For the text-containing cell, return its midpoint in [X, Y] coordinate format. 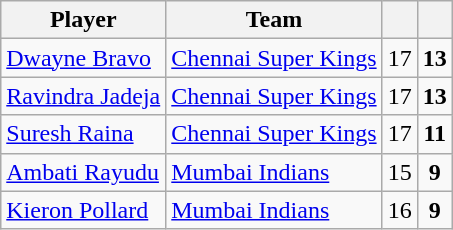
16 [400, 210]
Player [84, 20]
11 [434, 134]
Ambati Rayudu [84, 172]
Team [274, 20]
Ravindra Jadeja [84, 96]
Dwayne Bravo [84, 58]
Kieron Pollard [84, 210]
Suresh Raina [84, 134]
15 [400, 172]
